Return (X, Y) of the center of cell containing provided text 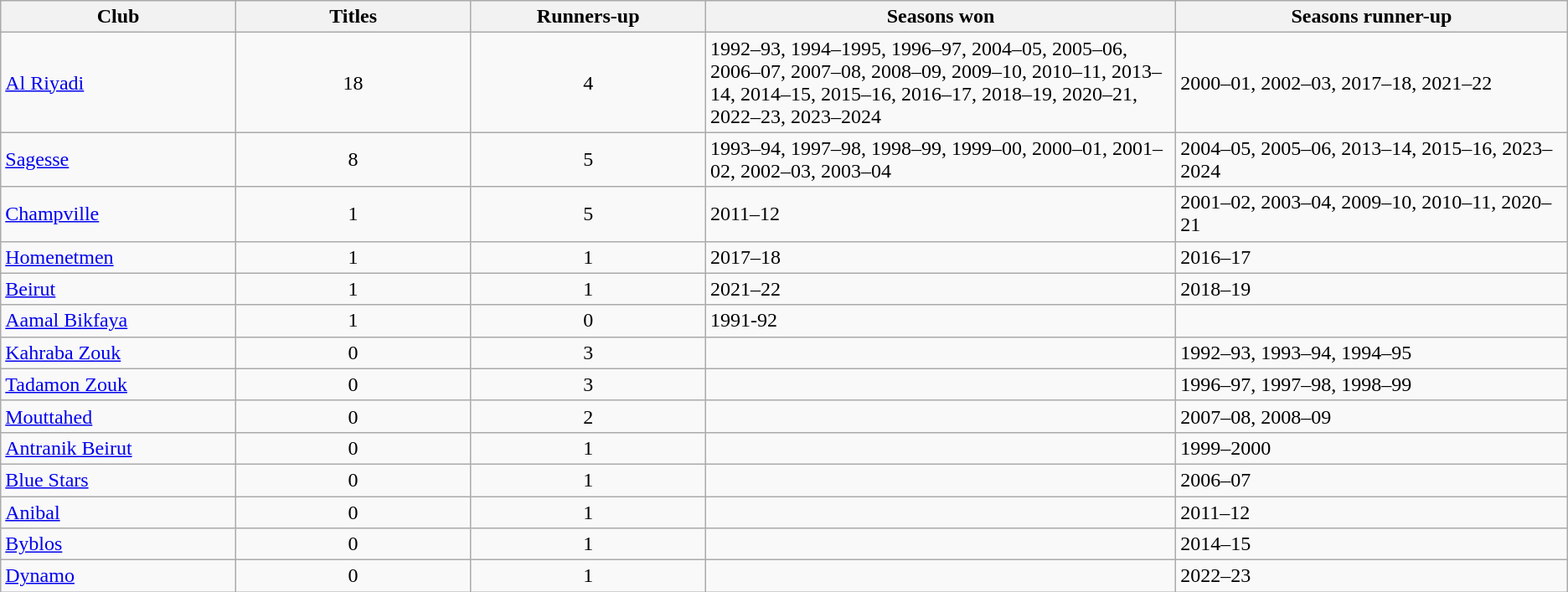
Dynamo (119, 576)
2 (588, 416)
Club (119, 17)
2021–22 (940, 289)
1991-92 (940, 321)
18 (353, 82)
8 (353, 159)
4 (588, 82)
Aamal Bikfaya (119, 321)
Al Riyadi (119, 82)
Antranik Beirut (119, 448)
Byblos (119, 544)
Beirut (119, 289)
2004–05, 2005–06, 2013–14, 2015–16, 2023–2024 (1372, 159)
2006–07 (1372, 480)
1996–97, 1997–98, 1998–99 (1372, 384)
Blue Stars (119, 480)
2018–19 (1372, 289)
2022–23 (1372, 576)
Anibal (119, 512)
Titles (353, 17)
Sagesse (119, 159)
2007–08, 2008–09 (1372, 416)
1999–2000 (1372, 448)
Homenetmen (119, 257)
1993–94, 1997–98, 1998–99, 1999–00, 2000–01, 2001–02, 2002–03, 2003–04 (940, 159)
Seasons runner-up (1372, 17)
2017–18 (940, 257)
Champville (119, 214)
2014–15 (1372, 544)
2001–02, 2003–04, 2009–10, 2010–11, 2020–21 (1372, 214)
Mouttahed (119, 416)
Tadamon Zouk (119, 384)
2000–01, 2002–03, 2017–18, 2021–22 (1372, 82)
2016–17 (1372, 257)
Kahraba Zouk (119, 353)
1992–93, 1993–94, 1994–95 (1372, 353)
Seasons won (940, 17)
Runners-up (588, 17)
